Return the [x, y] coordinate for the center point of the cell that contains the specified text.  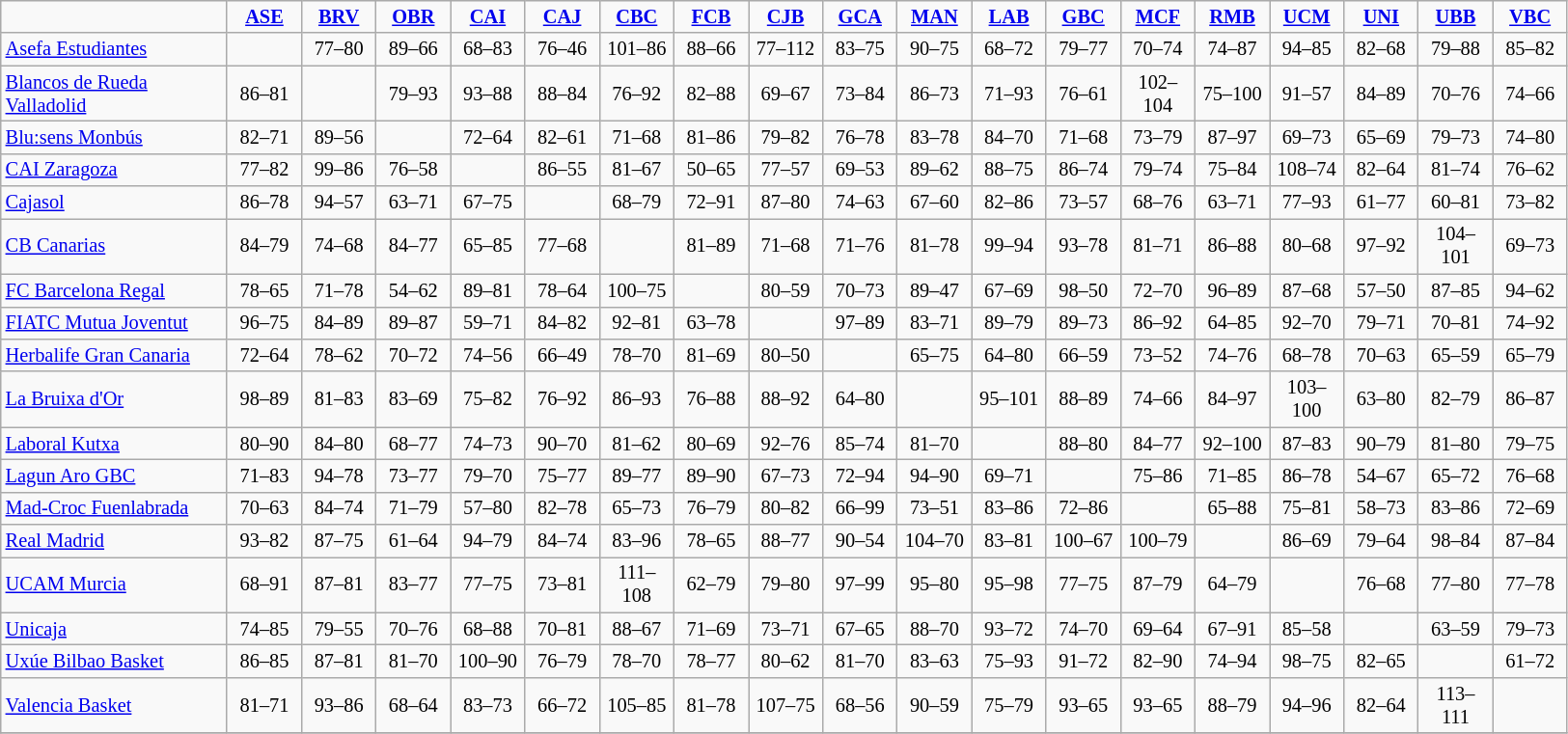
90–70 [562, 444]
104–70 [934, 541]
86–81 [264, 94]
89–90 [710, 476]
90–59 [934, 705]
91–57 [1307, 94]
CAJ [562, 16]
79–70 [488, 476]
FC Barcelona Regal [114, 290]
64–85 [1231, 323]
76–58 [413, 170]
84–97 [1231, 399]
87–79 [1158, 584]
68–72 [1009, 49]
74–92 [1530, 323]
79–77 [1083, 49]
72–94 [861, 476]
98–89 [264, 399]
88–77 [785, 541]
54–67 [1382, 476]
79–64 [1382, 541]
100–75 [637, 290]
70–74 [1158, 49]
99–86 [340, 170]
CJB [785, 16]
67–73 [785, 476]
UCM [1307, 16]
68–64 [413, 705]
67–91 [1231, 629]
67–60 [934, 203]
82–88 [710, 94]
GBC [1083, 16]
71–93 [1009, 94]
105–85 [637, 705]
85–82 [1530, 49]
100–90 [488, 661]
79–93 [413, 94]
76–88 [710, 399]
74–63 [861, 203]
101–86 [637, 49]
68–83 [488, 49]
Valencia Basket [114, 705]
75–100 [1231, 94]
80–68 [1307, 246]
89–77 [637, 476]
71–85 [1231, 476]
73–51 [934, 508]
Unicaja [114, 629]
67–65 [861, 629]
81–62 [637, 444]
87–68 [1307, 290]
96–75 [264, 323]
103–100 [1307, 399]
MCF [1158, 16]
82–86 [1009, 203]
UBB [1455, 16]
66–99 [861, 508]
OBR [413, 16]
87–75 [340, 541]
MAN [934, 16]
75–79 [1009, 705]
77–82 [264, 170]
86–88 [1231, 246]
80–90 [264, 444]
68–56 [861, 705]
77–78 [1530, 584]
83–69 [413, 399]
65–75 [934, 355]
92–81 [637, 323]
82–65 [1382, 661]
82–61 [562, 137]
73–71 [785, 629]
65–79 [1530, 355]
98–84 [1455, 541]
81–83 [340, 399]
Blancos de Rueda Valladolid [114, 94]
BRV [340, 16]
98–50 [1083, 290]
72–86 [1083, 508]
86–85 [264, 661]
74–80 [1530, 137]
84–70 [1009, 137]
72–70 [1158, 290]
94–85 [1307, 49]
87–83 [1307, 444]
96–89 [1231, 290]
76–46 [562, 49]
81–80 [1455, 444]
67–69 [1009, 290]
79–80 [785, 584]
81–67 [637, 170]
71–69 [710, 629]
79–82 [785, 137]
94–90 [934, 476]
FCB [710, 16]
88–92 [785, 399]
65–88 [1231, 508]
77–93 [1307, 203]
95–101 [1009, 399]
94–62 [1530, 290]
83–75 [861, 49]
67–75 [488, 203]
89–81 [488, 290]
LAB [1009, 16]
81–86 [710, 137]
89–79 [1009, 323]
69–67 [785, 94]
Lagun Aro GBC [114, 476]
97–89 [861, 323]
75–82 [488, 399]
Laboral Kutxa [114, 444]
76–62 [1530, 170]
77–57 [785, 170]
90–79 [1382, 444]
82–79 [1455, 399]
88–89 [1083, 399]
65–72 [1455, 476]
Blu:sens Monbús [114, 137]
94–57 [340, 203]
80–69 [710, 444]
54–62 [413, 290]
70–72 [413, 355]
86–55 [562, 170]
71–83 [264, 476]
95–80 [934, 584]
89–87 [413, 323]
87–80 [785, 203]
89–47 [934, 290]
69–71 [1009, 476]
72–91 [710, 203]
88–66 [710, 49]
CBC [637, 16]
100–67 [1083, 541]
95–98 [1009, 584]
68–76 [1158, 203]
73–84 [861, 94]
Asefa Estudiantes [114, 49]
83–78 [934, 137]
81–69 [710, 355]
CAI Zaragoza [114, 170]
69–64 [1158, 629]
91–72 [1083, 661]
73–77 [413, 476]
74–76 [1231, 355]
75–77 [562, 476]
89–62 [934, 170]
71–78 [340, 290]
88–67 [637, 629]
70–73 [861, 290]
66–72 [562, 705]
76–78 [861, 137]
94–96 [1307, 705]
86–74 [1083, 170]
Real Madrid [114, 541]
83–63 [934, 661]
100–79 [1158, 541]
75–93 [1009, 661]
61–64 [413, 541]
86–93 [637, 399]
108–74 [1307, 170]
68–78 [1307, 355]
79–74 [1158, 170]
92–100 [1231, 444]
63–59 [1455, 629]
94–79 [488, 541]
58–73 [1382, 508]
71–76 [861, 246]
83–77 [413, 584]
86–69 [1307, 541]
90–54 [861, 541]
88–75 [1009, 170]
85–74 [861, 444]
88–79 [1231, 705]
81–74 [1455, 170]
65–85 [488, 246]
60–81 [1455, 203]
88–80 [1083, 444]
63–78 [710, 323]
82–71 [264, 137]
CAI [488, 16]
77–68 [562, 246]
83–96 [637, 541]
82–90 [1158, 661]
61–72 [1530, 661]
89–66 [413, 49]
93–86 [340, 705]
93–82 [264, 541]
104–101 [1455, 246]
86–87 [1530, 399]
98–75 [1307, 661]
83–73 [488, 705]
74–68 [340, 246]
68–79 [637, 203]
113–111 [1455, 705]
107–75 [785, 705]
97–99 [861, 584]
61–77 [1382, 203]
87–84 [1530, 541]
66–59 [1083, 355]
80–50 [785, 355]
69–53 [861, 170]
73–82 [1530, 203]
99–94 [1009, 246]
90–75 [934, 49]
79–88 [1455, 49]
93–72 [1009, 629]
85–58 [1307, 629]
57–80 [488, 508]
Cajasol [114, 203]
75–81 [1307, 508]
83–71 [934, 323]
83–81 [1009, 541]
UCAM Murcia [114, 584]
73–81 [562, 584]
111–108 [637, 584]
74–56 [488, 355]
79–71 [1382, 323]
57–50 [1382, 290]
74–85 [264, 629]
68–77 [413, 444]
65–59 [1455, 355]
81–89 [710, 246]
65–73 [637, 508]
74–87 [1231, 49]
73–79 [1158, 137]
84–79 [264, 246]
87–97 [1231, 137]
74–94 [1231, 661]
88–84 [562, 94]
84–80 [340, 444]
GCA [861, 16]
VBC [1530, 16]
93–78 [1083, 246]
71–79 [413, 508]
Uxúe Bilbao Basket [114, 661]
FIATC Mutua Joventut [114, 323]
ASE [264, 16]
93–88 [488, 94]
68–88 [488, 629]
62–79 [710, 584]
La Bruixa d'Or [114, 399]
77–112 [785, 49]
92–70 [1307, 323]
86–92 [1158, 323]
CB Canarias [114, 246]
80–59 [785, 290]
102–104 [1158, 94]
89–56 [340, 137]
73–57 [1083, 203]
87–85 [1455, 290]
75–86 [1158, 476]
80–62 [785, 661]
UNI [1382, 16]
88–70 [934, 629]
64–79 [1231, 584]
50–65 [710, 170]
89–73 [1083, 323]
63–80 [1382, 399]
86–73 [934, 94]
78–77 [710, 661]
80–82 [785, 508]
97–92 [1382, 246]
59–71 [488, 323]
79–75 [1530, 444]
74–70 [1083, 629]
92–76 [785, 444]
78–64 [562, 290]
78–62 [340, 355]
Mad-Croc Fuenlabrada [114, 508]
65–69 [1382, 137]
74–73 [488, 444]
72–69 [1530, 508]
68–91 [264, 584]
RMB [1231, 16]
76–61 [1083, 94]
82–68 [1382, 49]
Herbalife Gran Canaria [114, 355]
73–52 [1158, 355]
66–49 [562, 355]
82–78 [562, 508]
84–82 [562, 323]
94–78 [340, 476]
75–84 [1231, 170]
79–55 [340, 629]
